For the text-containing cell, return its midpoint in (X, Y) coordinate format. 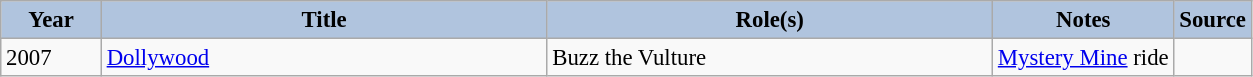
Dollywood (324, 58)
2007 (52, 58)
Notes (1084, 20)
Buzz the Vulture (770, 58)
Year (52, 20)
Title (324, 20)
Role(s) (770, 20)
Source (1212, 20)
Mystery Mine ride (1084, 58)
